Locate the cell with the specified text and output its (x, y) center coordinate. 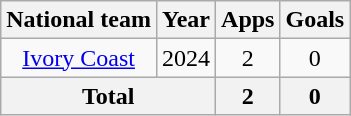
Apps (248, 20)
National team (79, 20)
Goals (315, 20)
Total (108, 96)
2024 (186, 58)
Ivory Coast (79, 58)
Year (186, 20)
